Determine the [x, y] coordinate at the center of the cell enclosing the given text.  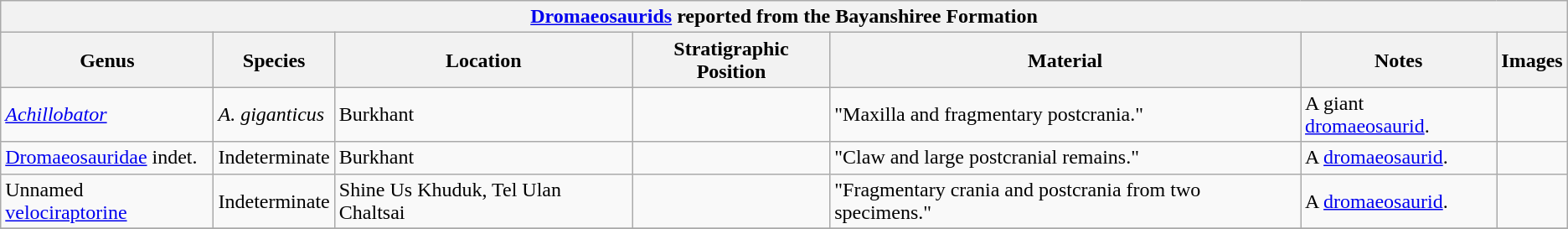
Unnamed velociraptorine [107, 201]
Notes [1399, 60]
Genus [107, 60]
A. giganticus [274, 114]
Stratigraphic Position [730, 60]
Species [274, 60]
Location [483, 60]
Dromaeosauridae indet. [107, 158]
Shine Us Khuduk, Tel Ulan Chaltsai [483, 201]
Dromaeosaurids reported from the Bayanshiree Formation [784, 17]
"Maxilla and fragmentary postcrania." [1065, 114]
"Claw and large postcranial remains." [1065, 158]
Images [1532, 60]
A giant dromaeosaurid. [1399, 114]
"Fragmentary crania and postcrania from two specimens." [1065, 201]
Achillobator [107, 114]
Material [1065, 60]
